From the cell containing the given text, extract its center point as (x, y) coordinate. 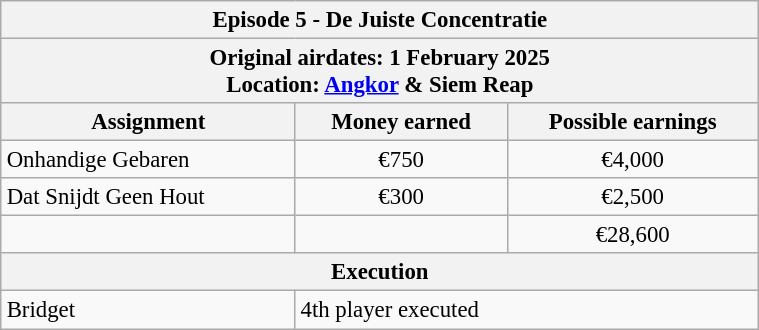
Bridget (148, 310)
Possible earnings (632, 122)
Onhandige Gebaren (148, 160)
€28,600 (632, 235)
4th player executed (526, 310)
Original airdates: 1 February 2025Location: Angkor & Siem Reap (380, 70)
Assignment (148, 122)
€4,000 (632, 160)
Execution (380, 272)
€750 (401, 160)
Dat Snijdt Geen Hout (148, 197)
€2,500 (632, 197)
Episode 5 - De Juiste Concentratie (380, 20)
Money earned (401, 122)
€300 (401, 197)
